Locate the cell with the specified text and output its (X, Y) center coordinate. 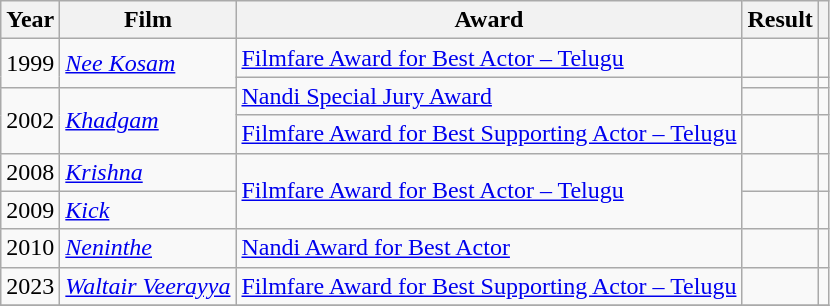
2002 (30, 120)
Neninthe (148, 248)
2023 (30, 286)
Kick (148, 210)
Nee Kosam (148, 64)
Nandi Award for Best Actor (489, 248)
Krishna (148, 172)
Film (148, 20)
1999 (30, 64)
2008 (30, 172)
Award (489, 20)
2009 (30, 210)
Khadgam (148, 120)
Nandi Special Jury Award (489, 96)
Waltair Veerayya (148, 286)
Result (780, 20)
Year (30, 20)
2010 (30, 248)
